Return [x, y] of the center of cell containing provided text 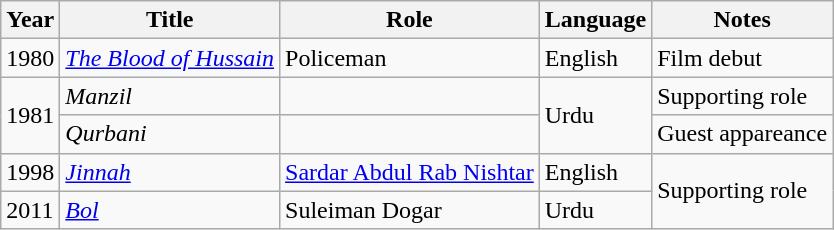
Policeman [410, 58]
2011 [30, 210]
Qurbani [170, 134]
Year [30, 20]
The Blood of Hussain [170, 58]
Film debut [742, 58]
Role [410, 20]
Manzil [170, 96]
Jinnah [170, 172]
1980 [30, 58]
Sardar Abdul Rab Nishtar [410, 172]
Guest appareance [742, 134]
Suleiman Dogar [410, 210]
Notes [742, 20]
Bol [170, 210]
Title [170, 20]
Language [595, 20]
1998 [30, 172]
1981 [30, 115]
